Output the [X, Y] coordinate of the center of the cell containing the given text.  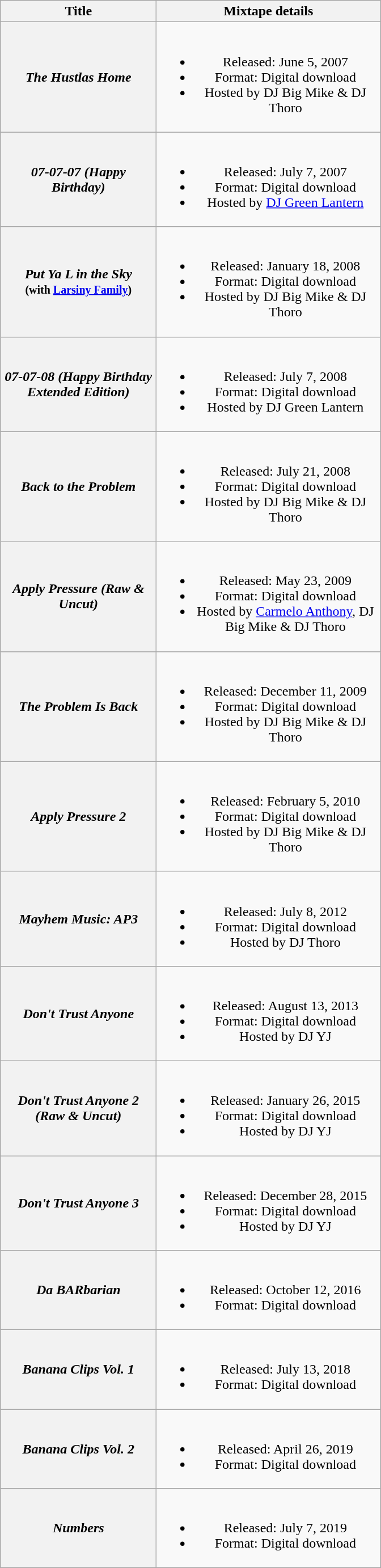
Don't Trust Anyone 2 (Raw & Uncut) [78, 1108]
Released: June 5, 2007Format: Digital downloadHosted by DJ Big Mike & DJ Thoro [269, 77]
Released: October 12, 2016Format: Digital download [269, 1290]
Released: July 13, 2018Format: Digital download [269, 1370]
Back to the Problem [78, 486]
07-07-07 (Happy Birthday) [78, 179]
Don't Trust Anyone 3 [78, 1203]
07-07-08 (Happy Birthday Extended Edition) [78, 384]
Banana Clips Vol. 1 [78, 1370]
Released: July 7, 2019Format: Digital download [269, 1528]
Da BARbarian [78, 1290]
Released: April 26, 2019Format: Digital download [269, 1449]
Released: July 7, 2008Format: Digital downloadHosted by DJ Green Lantern [269, 384]
The Hustlas Home [78, 77]
Released: July 21, 2008Format: Digital downloadHosted by DJ Big Mike & DJ Thoro [269, 486]
Numbers [78, 1528]
Title [78, 11]
Don't Trust Anyone [78, 1014]
Mixtape details [269, 11]
Released: July 8, 2012Format: Digital downloadHosted by DJ Thoro [269, 918]
Mayhem Music: AP3 [78, 918]
Released: January 18, 2008Format: Digital downloadHosted by DJ Big Mike & DJ Thoro [269, 282]
Released: August 13, 2013Format: Digital downloadHosted by DJ YJ [269, 1014]
Released: December 28, 2015Format: Digital downloadHosted by DJ YJ [269, 1203]
Apply Pressure (Raw & Uncut) [78, 596]
Banana Clips Vol. 2 [78, 1449]
Released: February 5, 2010Format: Digital downloadHosted by DJ Big Mike & DJ Thoro [269, 816]
The Problem Is Back [78, 706]
Released: May 23, 2009Format: Digital downloadHosted by Carmelo Anthony, DJ Big Mike & DJ Thoro [269, 596]
Put Ya L in the Sky(with Larsiny Family) [78, 282]
Apply Pressure 2 [78, 816]
Released: July 7, 2007Format: Digital downloadHosted by DJ Green Lantern [269, 179]
Released: January 26, 2015Format: Digital downloadHosted by DJ YJ [269, 1108]
Released: December 11, 2009Format: Digital downloadHosted by DJ Big Mike & DJ Thoro [269, 706]
